For the text-containing cell, return its midpoint in [x, y] coordinate format. 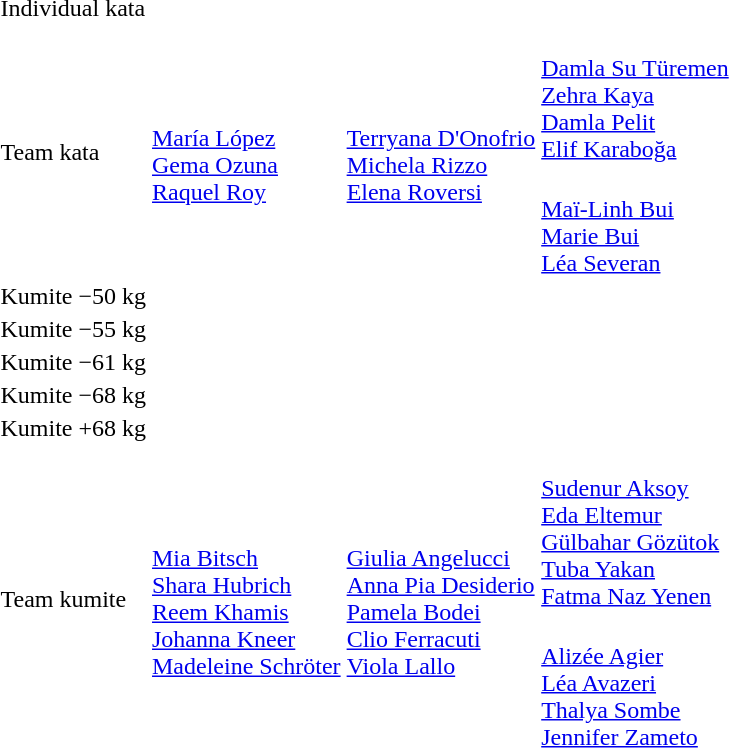
Terryana D'OnofrioMichela RizzoElena Roversi [441, 152]
María LópezGema OzunaRaquel Roy [247, 152]
